For the text-containing cell, return its midpoint in (x, y) coordinate format. 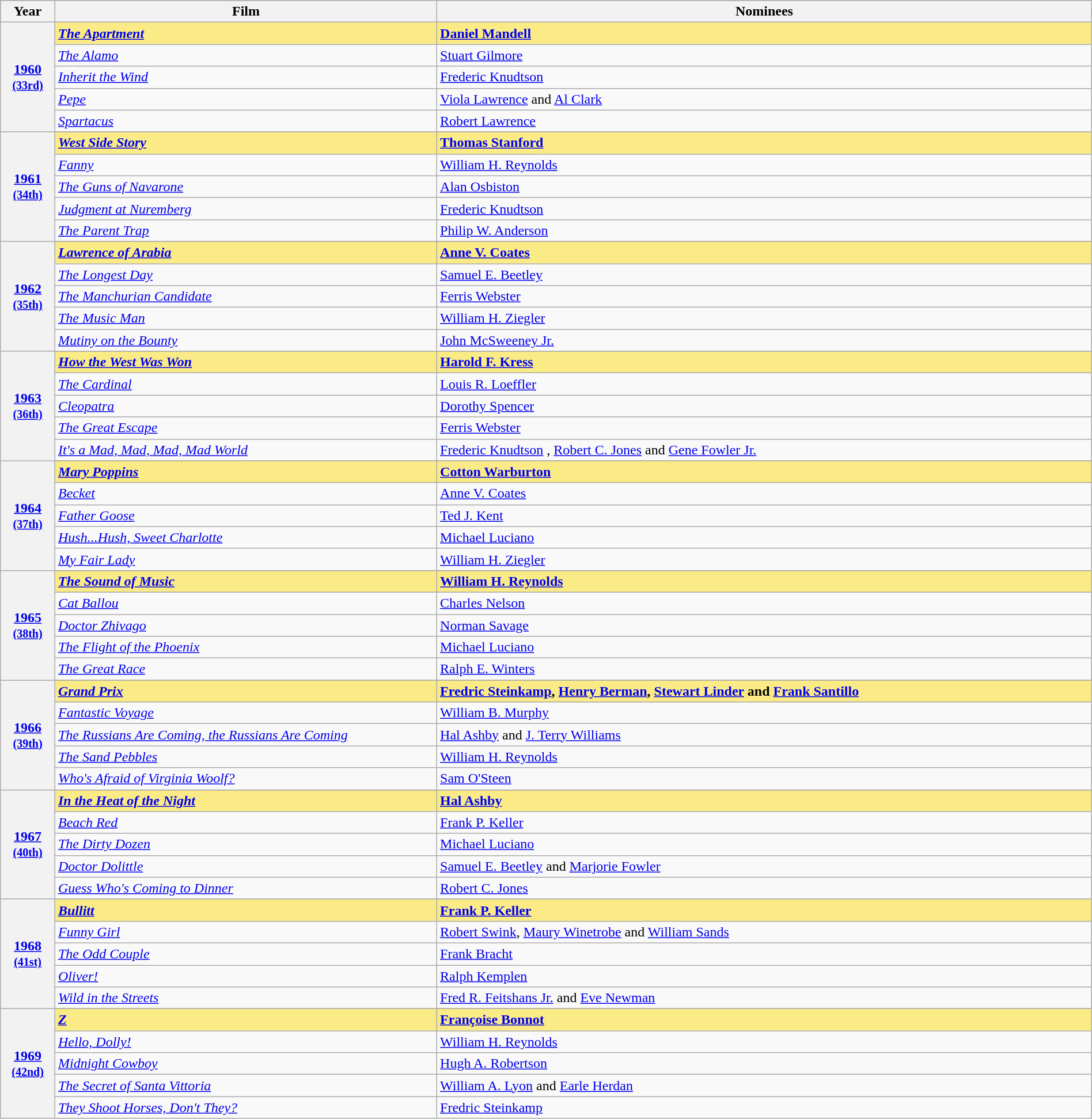
The Apartment (245, 33)
Robert Lawrence (765, 121)
In the Heat of the Night (245, 801)
The Great Escape (245, 428)
Nominees (765, 12)
Funny Girl (245, 932)
Hal Ashby and J. Terry Williams (765, 735)
Beach Red (245, 822)
The Russians Are Coming, the Russians Are Coming (245, 735)
Guess Who's Coming to Dinner (245, 888)
Hal Ashby (765, 801)
The Manchurian Candidate (245, 297)
Inherit the Wind (245, 77)
Fred R. Feitshans Jr. and Eve Newman (765, 998)
1965(38th) (28, 625)
Alan Osbiston (765, 187)
Viola Lawrence and Al Clark (765, 99)
Mary Poppins (245, 472)
The Dirty Dozen (245, 844)
1962(35th) (28, 296)
The Parent Trap (245, 230)
The Longest Day (245, 275)
Midnight Cowboy (245, 1064)
Hush...Hush, Sweet Charlotte (245, 537)
Samuel E. Beetley and Marjorie Fowler (765, 866)
1964(37th) (28, 515)
Thomas Stanford (765, 143)
1968(41st) (28, 954)
Fredric Steinkamp, Henry Berman, Stewart Linder and Frank Santillo (765, 691)
1960(33rd) (28, 77)
Becket (245, 494)
They Shoot Horses, Don't They? (245, 1107)
The Secret of Santa Vittoria (245, 1086)
Frederic Knudtson , Robert C. Jones and Gene Fowler Jr. (765, 450)
Hugh A. Robertson (765, 1064)
The Sand Pebbles (245, 757)
Fantastic Voyage (245, 713)
Spartacus (245, 121)
Stuart Gilmore (765, 55)
It's a Mad, Mad, Mad, Mad World (245, 450)
The Guns of Navarone (245, 187)
1969(42nd) (28, 1064)
Pepe (245, 99)
Cleopatra (245, 406)
Ralph E. Winters (765, 669)
Doctor Dolittle (245, 866)
My Fair Lady (245, 559)
Cat Ballou (245, 603)
Z (245, 1020)
The Sound of Music (245, 581)
1963(36th) (28, 406)
Norman Savage (765, 625)
1966(39th) (28, 735)
Grand Prix (245, 691)
West Side Story (245, 143)
Mutiny on the Bounty (245, 340)
Film (245, 12)
Father Goose (245, 515)
Oliver! (245, 976)
Bullitt (245, 910)
Fredric Steinkamp (765, 1107)
Louis R. Loeffler (765, 384)
The Odd Couple (245, 954)
Judgment at Nuremberg (245, 208)
Françoise Bonnot (765, 1020)
The Cardinal (245, 384)
Who's Afraid of Virginia Woolf? (245, 779)
Dorothy Spencer (765, 406)
Year (28, 12)
The Flight of the Phoenix (245, 647)
The Great Race (245, 669)
Samuel E. Beetley (765, 275)
Harold F. Kress (765, 362)
William B. Murphy (765, 713)
Daniel Mandell (765, 33)
Robert Swink, Maury Winetrobe and William Sands (765, 932)
The Music Man (245, 318)
Fanny (245, 165)
Philip W. Anderson (765, 230)
Cotton Warburton (765, 472)
Doctor Zhivago (245, 625)
Sam O'Steen (765, 779)
Hello, Dolly! (245, 1042)
The Alamo (245, 55)
Robert C. Jones (765, 888)
Charles Nelson (765, 603)
Lawrence of Arabia (245, 252)
John McSweeney Jr. (765, 340)
How the West Was Won (245, 362)
Frank Bracht (765, 954)
Ralph Kemplen (765, 976)
1961(34th) (28, 187)
Ted J. Kent (765, 515)
William A. Lyon and Earle Herdan (765, 1086)
1967(40th) (28, 844)
Wild in the Streets (245, 998)
